Capture the cell that displays the provided text and extract its [X, Y] central coordinate. 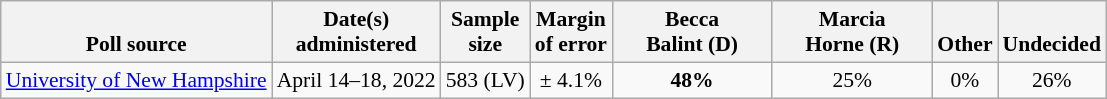
Undecided [1052, 32]
BeccaBalint (D) [692, 32]
± 4.1% [571, 80]
48% [692, 80]
Other [964, 32]
Poll source [136, 32]
Samplesize [486, 32]
25% [852, 80]
University of New Hampshire [136, 80]
26% [1052, 80]
April 14–18, 2022 [356, 80]
MarciaHorne (R) [852, 32]
583 (LV) [486, 80]
0% [964, 80]
Marginof error [571, 32]
Date(s)administered [356, 32]
